Capture the cell that displays the provided text and extract its (x, y) central coordinate. 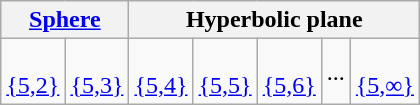
Sphere (65, 20)
{5,∞} (384, 72)
Hyperbolic plane (274, 20)
{5,6} (289, 72)
{5,2} (33, 72)
{5,3} (97, 72)
... (336, 72)
{5,5} (225, 72)
{5,4} (161, 72)
